Identify which cell holds the provided text, then report its (X, Y) central coordinate. 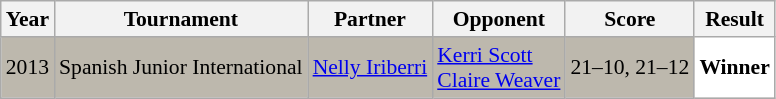
Score (630, 19)
Result (734, 19)
21–10, 21–12 (630, 68)
Kerri Scott Claire Weaver (498, 68)
Year (28, 19)
Tournament (181, 19)
2013 (28, 68)
Opponent (498, 19)
Nelly Iriberri (370, 68)
Spanish Junior International (181, 68)
Partner (370, 19)
Winner (734, 68)
